Capture the cell that displays the provided text and extract its [X, Y] central coordinate. 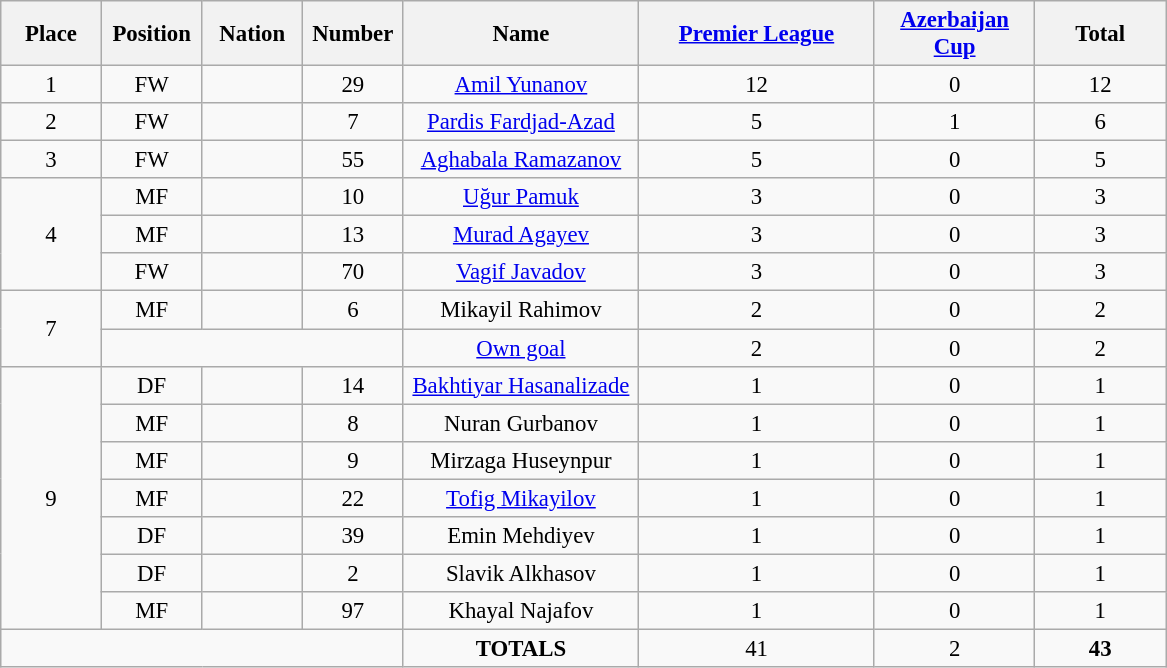
22 [354, 498]
Aghabala Ramazanov [521, 160]
Place [52, 34]
Amil Yunanov [521, 85]
8 [354, 423]
39 [354, 536]
43 [1100, 648]
Nuran Gurbanov [521, 423]
Position [152, 34]
4 [52, 234]
55 [354, 160]
Bakhtiyar Hasanalizade [521, 385]
70 [354, 273]
10 [354, 197]
TOTALS [521, 648]
Number [354, 34]
Total [1100, 34]
Mikayil Rahimov [521, 310]
Vagif Javadov [521, 273]
Slavik Alkhasov [521, 573]
Own goal [521, 348]
Pardis Fardjad-Azad [521, 122]
Uğur Pamuk [521, 197]
Nation [252, 34]
Khayal Najafov [521, 611]
29 [354, 85]
Emin Mehdiyev [521, 536]
14 [354, 385]
Premier League [757, 34]
13 [354, 235]
Azerbaijan Cup [954, 34]
Murad Agayev [521, 235]
Name [521, 34]
41 [757, 648]
Mirzaga Huseynpur [521, 460]
Tofig Mikayilov [521, 498]
97 [354, 611]
